Return (x, y) of the center of cell containing provided text 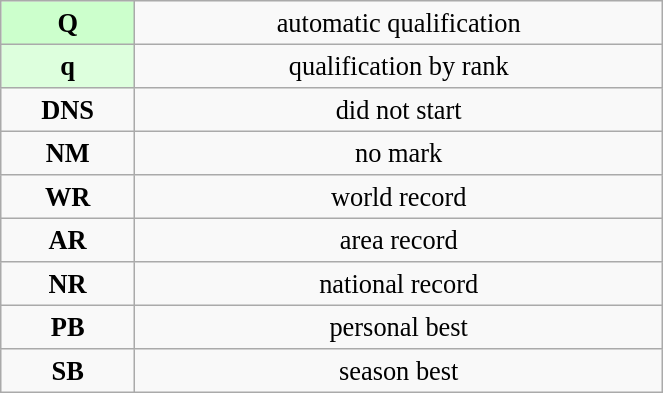
q (68, 66)
no mark (399, 153)
WR (68, 197)
NR (68, 284)
SB (68, 371)
Q (68, 22)
DNS (68, 109)
NM (68, 153)
PB (68, 327)
qualification by rank (399, 66)
AR (68, 240)
area record (399, 240)
national record (399, 284)
did not start (399, 109)
world record (399, 197)
automatic qualification (399, 22)
season best (399, 371)
personal best (399, 327)
